Locate the cell with the specified text and output its (x, y) center coordinate. 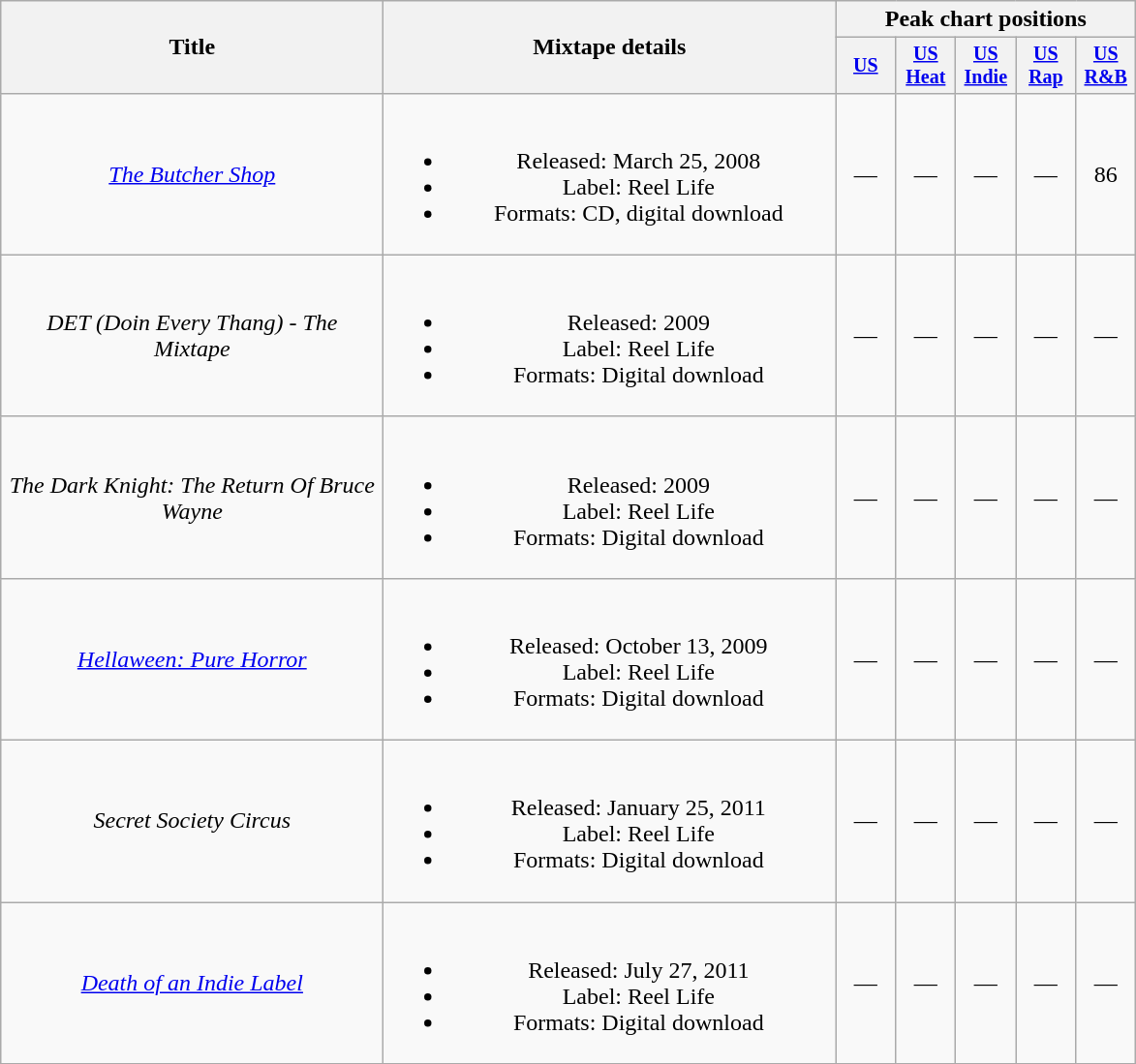
The Butcher Shop (192, 174)
USR&B (1106, 66)
Released: July 27, 2011Label: Reel LifeFormats: Digital download (610, 984)
Released: March 25, 2008Label: Reel LifeFormats: CD, digital download (610, 174)
Mixtape details (610, 47)
Released: October 13, 2009Label: Reel LifeFormats: Digital download (610, 658)
Released: January 25, 2011Label: Reel LifeFormats: Digital download (610, 821)
Death of an Indie Label (192, 984)
USRap (1046, 66)
DET (Doin Every Thang) - The Mixtape (192, 335)
Peak chart positions (986, 19)
The Dark Knight: The Return Of Bruce Wayne (192, 498)
USHeat (926, 66)
Hellaween: Pure Horror (192, 658)
US (866, 66)
86 (1106, 174)
Title (192, 47)
Secret Society Circus (192, 821)
US Indie (986, 66)
